Return the (X, Y) coordinate for the center point of the cell that contains the specified text.  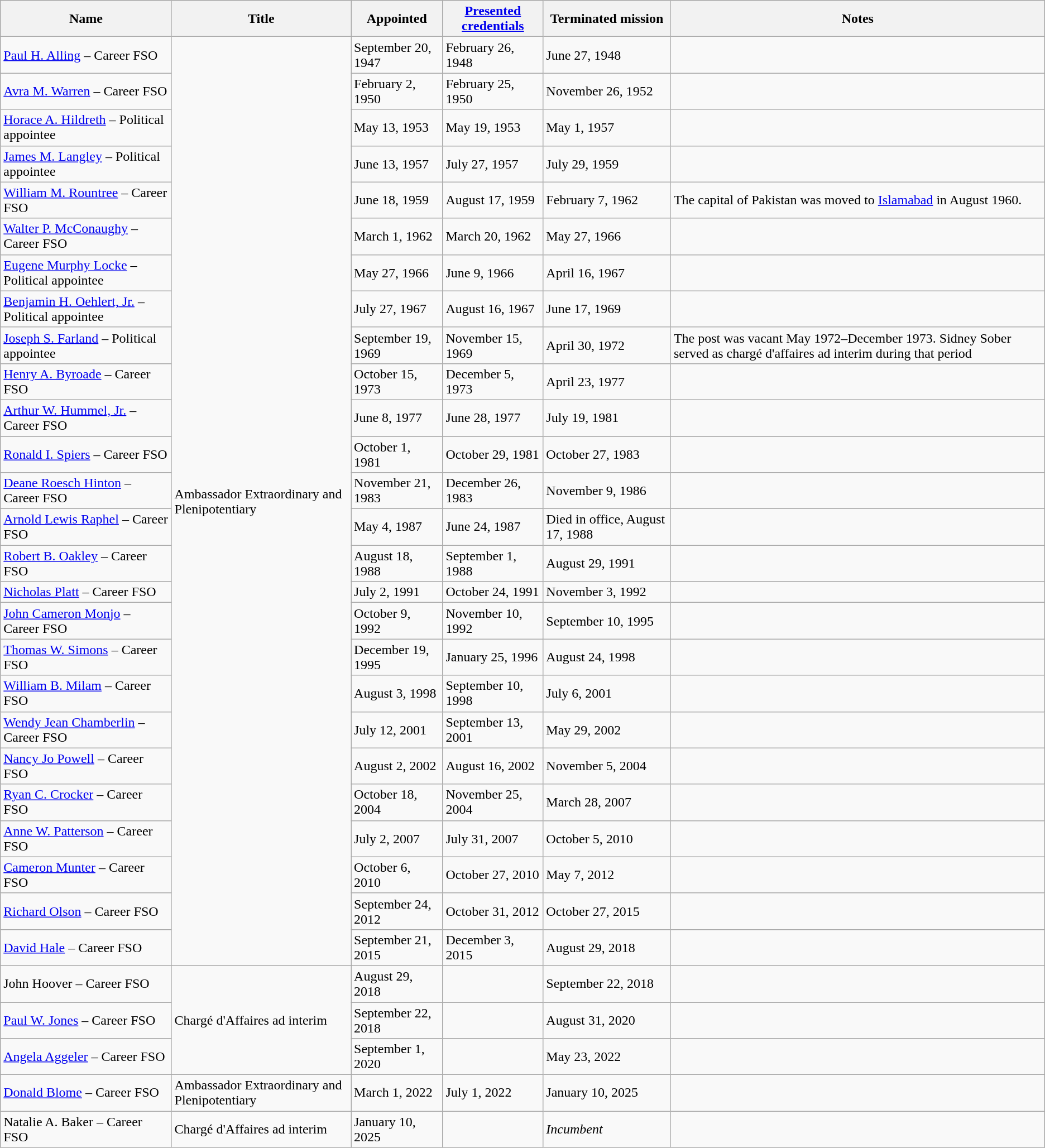
August 2, 2002 (397, 766)
Horace A. Hildreth – Political appointee (86, 127)
August 17, 1959 (493, 200)
February 26, 1948 (493, 55)
Anne W. Patterson – Career FSO (86, 838)
Ronald I. Spiers – Career FSO (86, 454)
Benjamin H. Oehlert, Jr. – Political appointee (86, 309)
William M. Rountree – Career FSO (86, 200)
Nicholas Platt – Career FSO (86, 592)
October 31, 2012 (493, 911)
September 13, 2001 (493, 730)
Presented credentials (493, 19)
October 29, 1981 (493, 454)
The capital of Pakistan was moved to Islamabad in August 1960. (857, 200)
May 23, 2022 (607, 1057)
December 3, 2015 (493, 948)
September 1, 1988 (493, 564)
November 21, 1983 (397, 491)
May 7, 2012 (607, 875)
July 2, 1991 (397, 592)
July 31, 2007 (493, 838)
Terminated mission (607, 19)
November 3, 1992 (607, 592)
March 28, 2007 (607, 803)
November 9, 1986 (607, 491)
February 25, 1950 (493, 92)
June 17, 1969 (607, 309)
Henry A. Byroade – Career FSO (86, 382)
Eugene Murphy Locke – Political appointee (86, 272)
June 27, 1948 (607, 55)
March 1, 2022 (397, 1093)
June 9, 1966 (493, 272)
January 25, 1996 (493, 657)
February 2, 1950 (397, 92)
December 26, 1983 (493, 491)
Nancy Jo Powell – Career FSO (86, 766)
September 10, 1998 (493, 693)
November 10, 1992 (493, 621)
June 13, 1957 (397, 164)
August 16, 1967 (493, 309)
Paul H. Alling – Career FSO (86, 55)
Joseph S. Farland – Political appointee (86, 345)
June 28, 1977 (493, 417)
December 5, 1973 (493, 382)
September 1, 2020 (397, 1057)
July 12, 2001 (397, 730)
November 5, 2004 (607, 766)
James M. Langley – Political appointee (86, 164)
October 24, 1991 (493, 592)
June 8, 1977 (397, 417)
April 30, 1972 (607, 345)
May 4, 1987 (397, 527)
May 19, 1953 (493, 127)
Incumbent (607, 1130)
July 27, 1967 (397, 309)
John Cameron Monjo – Career FSO (86, 621)
Ryan C. Crocker – Career FSO (86, 803)
Walter P. McConaughy – Career FSO (86, 237)
Robert B. Oakley – Career FSO (86, 564)
June 18, 1959 (397, 200)
August 29, 1991 (607, 564)
March 20, 1962 (493, 237)
July 1, 2022 (493, 1093)
Avra M. Warren – Career FSO (86, 92)
September 19, 1969 (397, 345)
August 18, 1988 (397, 564)
September 10, 1995 (607, 621)
Cameron Munter – Career FSO (86, 875)
Deane Roesch Hinton – Career FSO (86, 491)
Richard Olson – Career FSO (86, 911)
October 18, 2004 (397, 803)
David Hale – Career FSO (86, 948)
John Hoover – Career FSO (86, 983)
August 3, 1998 (397, 693)
November 26, 1952 (607, 92)
Title (261, 19)
Paul W. Jones – Career FSO (86, 1020)
October 27, 2010 (493, 875)
December 19, 1995 (397, 657)
April 23, 1977 (607, 382)
October 27, 2015 (607, 911)
July 19, 1981 (607, 417)
October 15, 1973 (397, 382)
Angela Aggeler – Career FSO (86, 1057)
May 1, 1957 (607, 127)
Notes (857, 19)
August 31, 2020 (607, 1020)
William B. Milam – Career FSO (86, 693)
Arthur W. Hummel, Jr. – Career FSO (86, 417)
November 15, 1969 (493, 345)
Donald Blome – Career FSO (86, 1093)
October 1, 1981 (397, 454)
October 9, 1992 (397, 621)
August 16, 2002 (493, 766)
September 24, 2012 (397, 911)
October 5, 2010 (607, 838)
Died in office, August 17, 1988 (607, 527)
March 1, 1962 (397, 237)
October 27, 1983 (607, 454)
November 25, 2004 (493, 803)
September 20, 1947 (397, 55)
May 13, 1953 (397, 127)
July 2, 2007 (397, 838)
Name (86, 19)
August 24, 1998 (607, 657)
February 7, 1962 (607, 200)
July 27, 1957 (493, 164)
May 29, 2002 (607, 730)
July 29, 1959 (607, 164)
April 16, 1967 (607, 272)
June 24, 1987 (493, 527)
Appointed (397, 19)
October 6, 2010 (397, 875)
Natalie A. Baker – Career FSO (86, 1130)
Wendy Jean Chamberlin – Career FSO (86, 730)
September 21, 2015 (397, 948)
Thomas W. Simons – Career FSO (86, 657)
July 6, 2001 (607, 693)
The post was vacant May 1972–December 1973. Sidney Sober served as chargé d'affaires ad interim during that period (857, 345)
Arnold Lewis Raphel – Career FSO (86, 527)
